Provide the (x, y) coordinate of the cell's center where the given text is located.  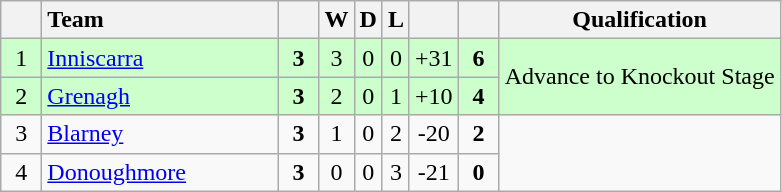
Qualification (640, 20)
Blarney (160, 134)
6 (478, 58)
W (336, 20)
Grenagh (160, 96)
L (396, 20)
Inniscarra (160, 58)
+31 (434, 58)
+10 (434, 96)
D (368, 20)
-20 (434, 134)
Team (160, 20)
Advance to Knockout Stage (640, 77)
Donoughmore (160, 172)
-21 (434, 172)
